Return the (x, y) coordinate for the center point of the cell that contains the specified text.  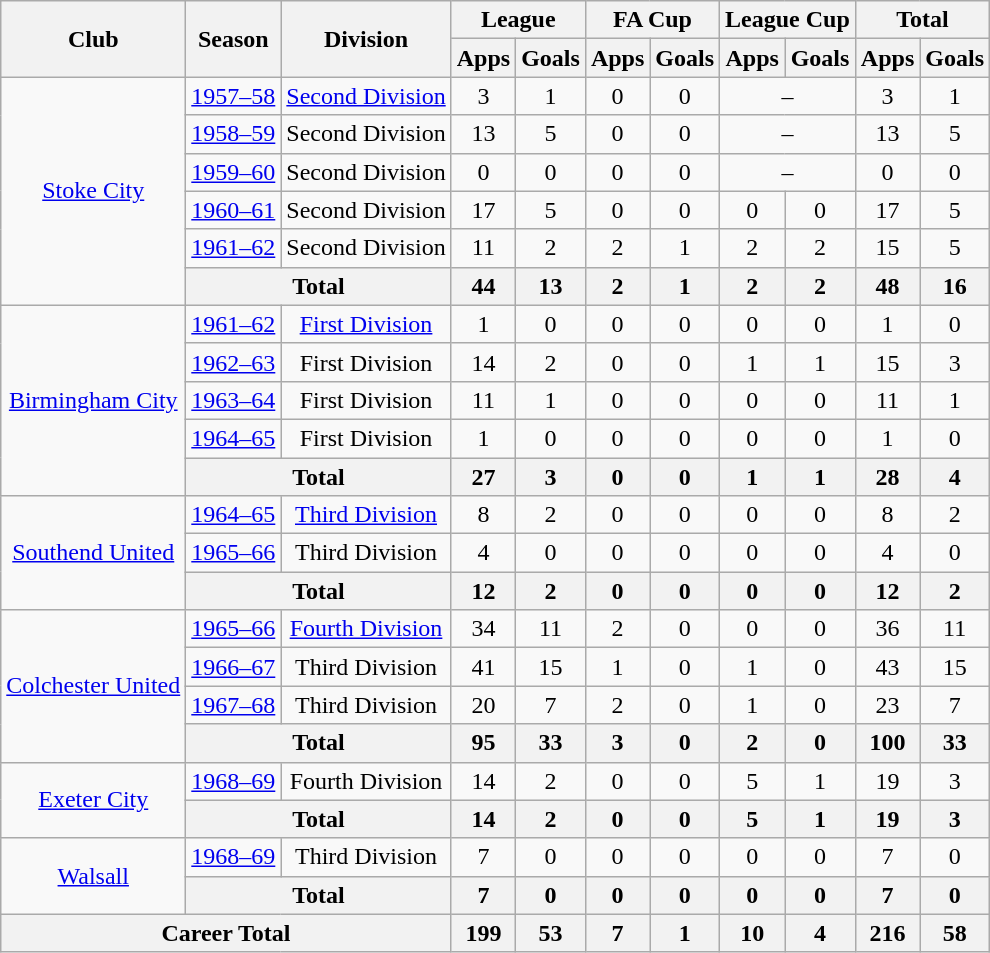
216 (887, 933)
58 (955, 933)
44 (483, 286)
48 (887, 286)
Walsall (94, 876)
Club (94, 39)
23 (887, 705)
10 (752, 933)
20 (483, 705)
League Cup (788, 20)
43 (887, 667)
Southend United (94, 553)
53 (551, 933)
Exeter City (94, 800)
27 (483, 477)
1967–68 (234, 705)
36 (887, 629)
1959–60 (234, 172)
Season (234, 39)
FA Cup (652, 20)
Birmingham City (94, 400)
95 (483, 743)
41 (483, 667)
1957–58 (234, 96)
1966–67 (234, 667)
100 (887, 743)
1962–63 (234, 362)
1963–64 (234, 400)
16 (955, 286)
Colchester United (94, 686)
34 (483, 629)
1958–59 (234, 134)
28 (887, 477)
Division (366, 39)
199 (483, 933)
League (518, 20)
1960–61 (234, 210)
Career Total (226, 933)
Stoke City (94, 191)
